Locate the cell with the specified text and output its (X, Y) center coordinate. 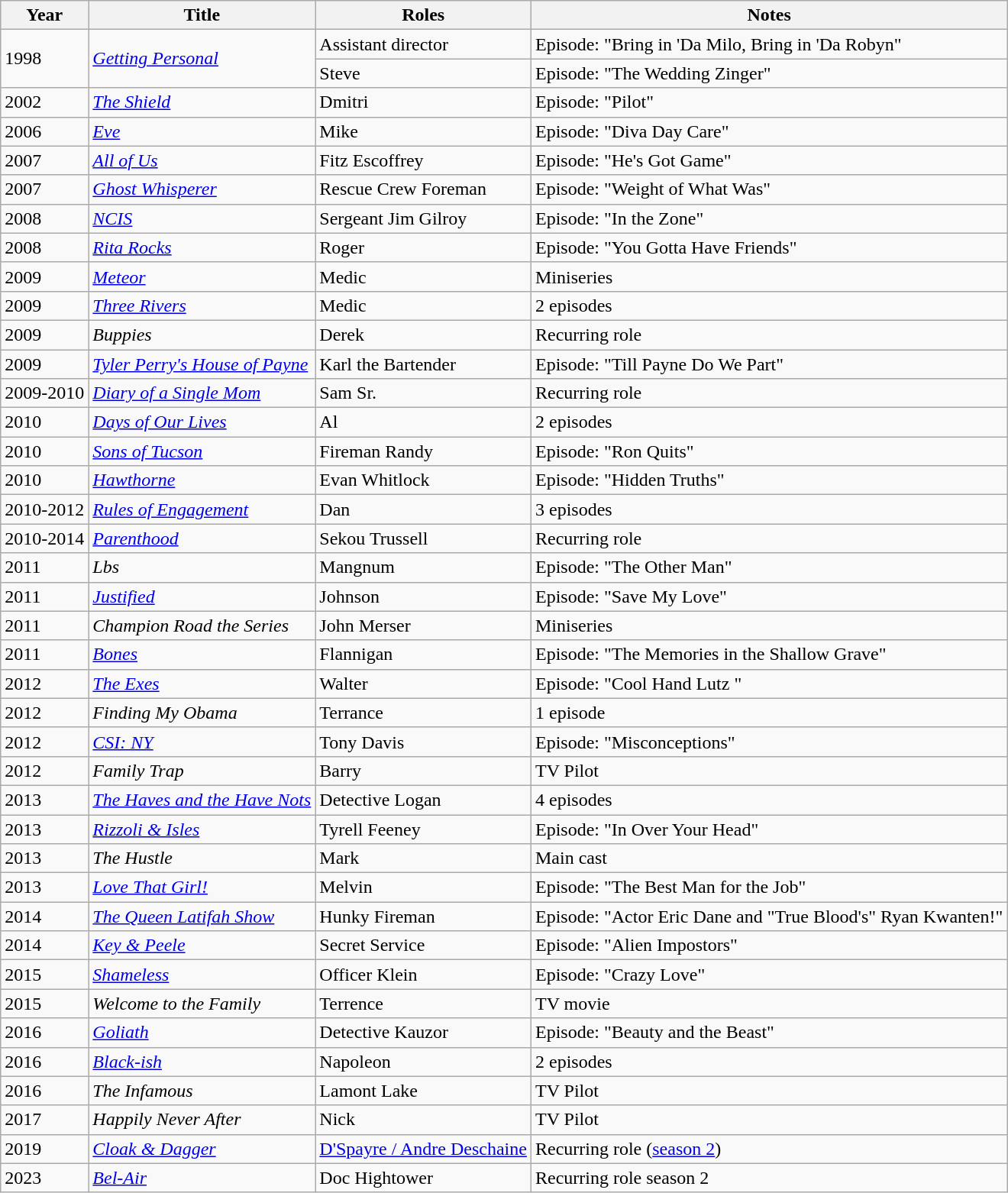
Episode: "In the Zone" (768, 218)
Year (44, 15)
Episode: "Diva Day Care" (768, 131)
Shameless (202, 975)
Champion Road the Series (202, 626)
Bones (202, 655)
2010-2012 (44, 509)
The Shield (202, 102)
Recurring role season 2 (768, 1178)
CSI: NY (202, 742)
Episode: "The Other Man" (768, 567)
2017 (44, 1120)
Cloak & Dagger (202, 1149)
2002 (44, 102)
Episode: "Hidden Truths" (768, 480)
2010-2014 (44, 538)
Episode: "Weight of What Was" (768, 189)
Welcome to the Family (202, 1004)
The Haves and the Have Nots (202, 800)
Episode: "Beauty and the Beast" (768, 1033)
The Hustle (202, 858)
Episode: "The Best Man for the Job" (768, 887)
Napoleon (423, 1062)
Love That Girl! (202, 887)
Episode: "Till Payne Do We Part" (768, 364)
3 episodes (768, 509)
Happily Never After (202, 1120)
NCIS (202, 218)
Episode: "Cool Hand Lutz " (768, 684)
Episode: "The Memories in the Shallow Grave" (768, 655)
The Queen Latifah Show (202, 917)
Rescue Crew Foreman (423, 189)
Title (202, 15)
Tyrell Feeney (423, 829)
Getting Personal (202, 59)
Recurring role (season 2) (768, 1149)
Officer Klein (423, 975)
4 episodes (768, 800)
2009-2010 (44, 393)
Episode: "Bring in 'Da Milo, Bring in 'Da Robyn" (768, 44)
Nick (423, 1120)
Key & Peele (202, 946)
Terrance (423, 713)
Rules of Engagement (202, 509)
Episode: "Ron Quits" (768, 451)
Rita Rocks (202, 247)
Tyler Perry's House of Payne (202, 364)
D'Spayre / Andre Deschaine (423, 1149)
Steve (423, 73)
2006 (44, 131)
Melvin (423, 887)
1 episode (768, 713)
Doc Hightower (423, 1178)
Main cast (768, 858)
Johnson (423, 596)
Hunky Fireman (423, 917)
Terrence (423, 1004)
Mark (423, 858)
Bel-Air (202, 1178)
Buppies (202, 335)
Ghost Whisperer (202, 189)
Family Trap (202, 771)
Finding My Obama (202, 713)
Three Rivers (202, 306)
Hawthorne (202, 480)
Eve (202, 131)
TV movie (768, 1004)
Episode: "Crazy Love" (768, 975)
The Infamous (202, 1091)
Secret Service (423, 946)
Detective Kauzor (423, 1033)
Black-ish (202, 1062)
Episode: "Misconceptions" (768, 742)
Dan (423, 509)
Episode: "He's Got Game" (768, 160)
Episode: "Actor Eric Dane and "True Blood's" Ryan Kwanten!" (768, 917)
Days of Our Lives (202, 422)
Rizzoli & Isles (202, 829)
Notes (768, 15)
Episode: "In Over Your Head" (768, 829)
Episode: "You Gotta Have Friends" (768, 247)
Lbs (202, 567)
Meteor (202, 276)
Episode: "Alien Impostors" (768, 946)
John Merser (423, 626)
Episode: "Pilot" (768, 102)
1998 (44, 59)
Mangnum (423, 567)
All of Us (202, 160)
Barry (423, 771)
Justified (202, 596)
Roger (423, 247)
Detective Logan (423, 800)
Goliath (202, 1033)
Karl the Bartender (423, 364)
Episode: "Save My Love" (768, 596)
Fitz Escoffrey (423, 160)
Mike (423, 131)
Episode: "The Wedding Zinger" (768, 73)
Parenthood (202, 538)
Evan Whitlock (423, 480)
Diary of a Single Mom (202, 393)
Assistant director (423, 44)
Lamont Lake (423, 1091)
Derek (423, 335)
Tony Davis (423, 742)
Roles (423, 15)
2023 (44, 1178)
Fireman Randy (423, 451)
Walter (423, 684)
Al (423, 422)
Sergeant Jim Gilroy (423, 218)
Sekou Trussell (423, 538)
The Exes (202, 684)
Sam Sr. (423, 393)
Flannigan (423, 655)
Dmitri (423, 102)
Sons of Tucson (202, 451)
2019 (44, 1149)
